Provide the (X, Y) coordinate of the cell's center where the given text is located.  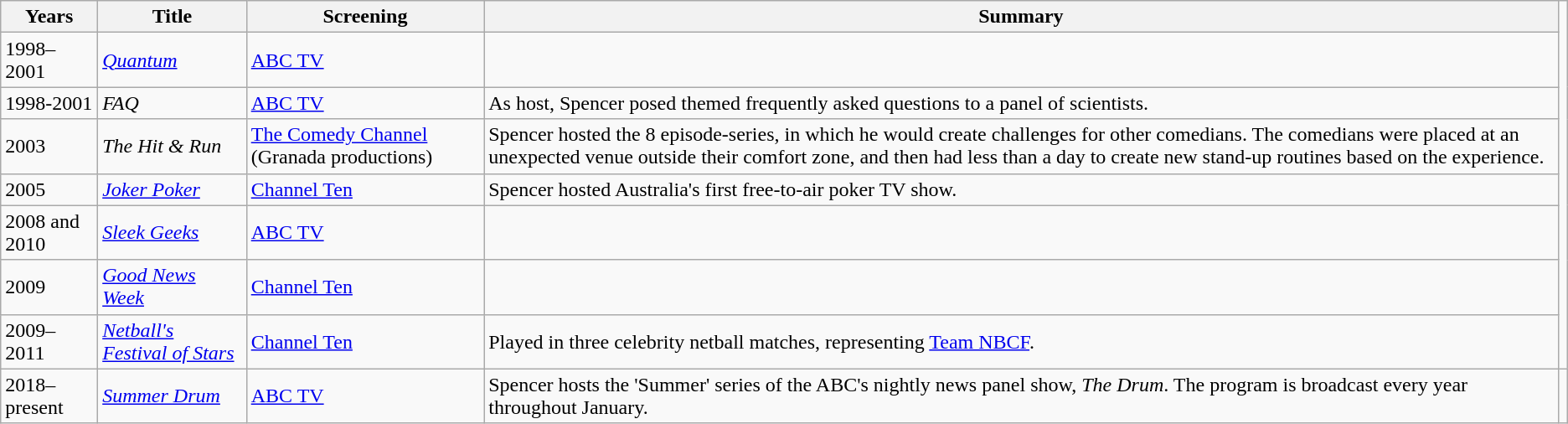
1998-2001 (49, 103)
Spencer hosts the 'Summer' series of the ABC's nightly news panel show, The Drum. The program is broadcast every year throughout January. (1021, 396)
Years (49, 17)
Sleek Geeks (173, 233)
FAQ (173, 103)
2009–2011 (49, 342)
Played in three celebrity netball matches, representing Team NBCF. (1021, 342)
Screening (365, 17)
Title (173, 17)
Summer Drum (173, 396)
Quantum (173, 60)
Summary (1021, 17)
The Comedy Channel (Granada productions) (365, 146)
The Hit & Run (173, 146)
As host, Spencer posed themed frequently asked questions to a panel of scientists. (1021, 103)
Spencer hosted Australia's first free-to-air poker TV show. (1021, 189)
Joker Poker (173, 189)
Netball's Festival of Stars (173, 342)
2003 (49, 146)
1998–2001 (49, 60)
2009 (49, 287)
2008 and 2010 (49, 233)
2005 (49, 189)
Good News Week (173, 287)
2018–present (49, 396)
